Search for the cell housing the specified text and yield its (x, y) center coordinate. 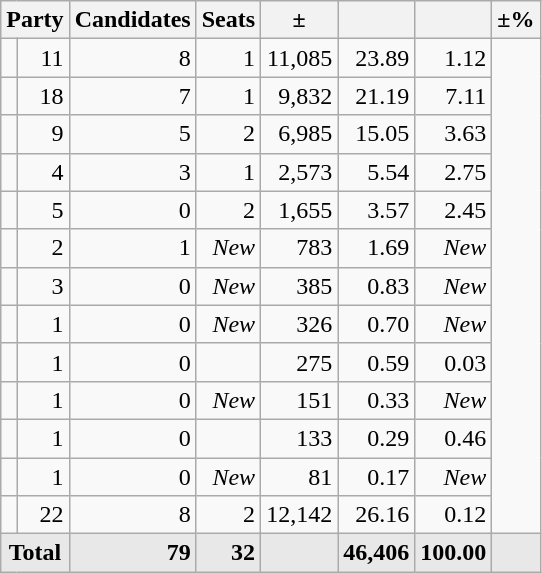
0.33 (376, 400)
2.45 (454, 210)
15.05 (376, 134)
3.57 (376, 210)
0.12 (454, 515)
81 (300, 477)
4 (43, 172)
2.75 (454, 172)
275 (300, 362)
Party (35, 20)
133 (300, 438)
9,832 (300, 96)
22 (43, 515)
Candidates (132, 20)
0.59 (376, 362)
11 (43, 58)
0.83 (376, 286)
± (300, 20)
9 (43, 134)
23.89 (376, 58)
1,655 (300, 210)
0.17 (376, 477)
32 (228, 553)
12,142 (300, 515)
0.46 (454, 438)
Total (35, 553)
26.16 (376, 515)
385 (300, 286)
0.03 (454, 362)
326 (300, 324)
21.19 (376, 96)
6,985 (300, 134)
46,406 (376, 553)
Seats (228, 20)
5.54 (376, 172)
1.12 (454, 58)
151 (300, 400)
7.11 (454, 96)
18 (43, 96)
11,085 (300, 58)
100.00 (454, 553)
0.29 (376, 438)
7 (132, 96)
1.69 (376, 248)
±% (516, 20)
0.70 (376, 324)
3.63 (454, 134)
783 (300, 248)
79 (132, 553)
2,573 (300, 172)
